Pinpoint the cell where the given text exists, returning its [x, y] midpoint coordinate. 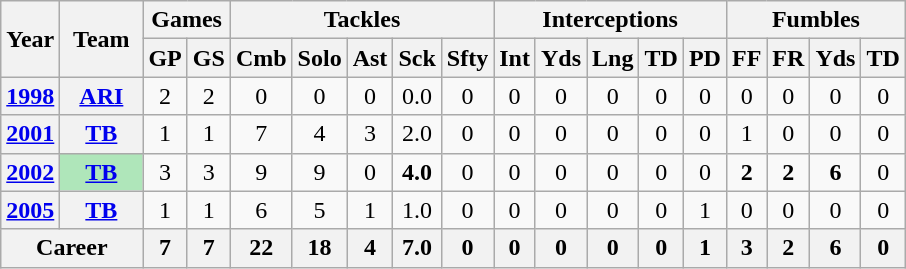
PD [704, 58]
ARI [102, 96]
1998 [30, 96]
2005 [30, 210]
1.0 [417, 210]
Solo [320, 58]
Games [186, 20]
FR [788, 58]
Sfty [467, 58]
Lng [613, 58]
0.0 [417, 96]
Interceptions [610, 20]
Cmb [261, 58]
2002 [30, 172]
18 [320, 248]
Fumbles [816, 20]
Tackles [362, 20]
2001 [30, 134]
GS [208, 58]
Career [72, 248]
22 [261, 248]
Sck [417, 58]
FF [746, 58]
Ast [370, 58]
7.0 [417, 248]
2.0 [417, 134]
Year [30, 39]
5 [320, 210]
GP [165, 58]
4.0 [417, 172]
Int [515, 58]
Team [102, 39]
